Search for the cell housing the specified text and yield its [x, y] center coordinate. 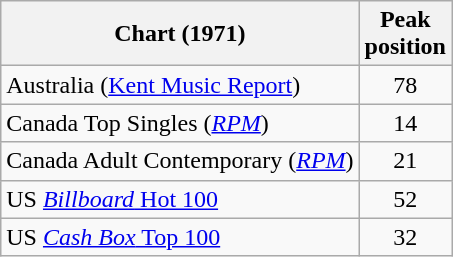
14 [405, 123]
US Cash Box Top 100 [180, 237]
Australia (Kent Music Report) [180, 85]
US Billboard Hot 100 [180, 199]
Peakposition [405, 34]
78 [405, 85]
Canada Adult Contemporary (RPM) [180, 161]
21 [405, 161]
52 [405, 199]
Chart (1971) [180, 34]
Canada Top Singles (RPM) [180, 123]
32 [405, 237]
